Scan for the cell matching the given text and deliver its [x, y] coordinate at center. 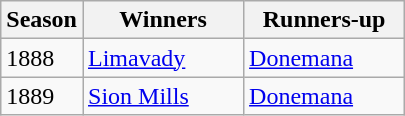
Sion Mills [162, 96]
1888 [42, 58]
Winners [162, 20]
Limavady [162, 58]
Season [42, 20]
Runners-up [324, 20]
1889 [42, 96]
